Extract the [x, y] coordinate from the center of the cell holding the provided text.  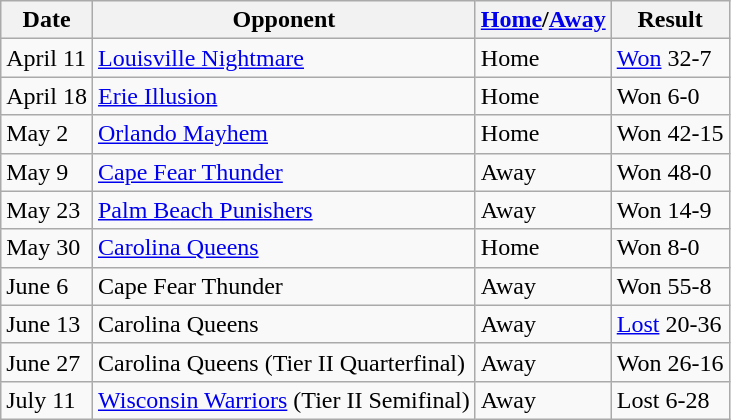
Won 8-0 [670, 248]
Result [670, 20]
Won 48-0 [670, 172]
Louisville Nightmare [284, 58]
Won 6-0 [670, 96]
May 2 [47, 134]
July 11 [47, 400]
May 9 [47, 172]
June 27 [47, 362]
Won 42-15 [670, 134]
June 6 [47, 286]
Home/Away [543, 20]
Lost 6-28 [670, 400]
May 23 [47, 210]
Carolina Queens (Tier II Quarterfinal) [284, 362]
June 13 [47, 324]
Won 14-9 [670, 210]
Won 32-7 [670, 58]
May 30 [47, 248]
Lost 20-36 [670, 324]
Palm Beach Punishers [284, 210]
April 11 [47, 58]
Date [47, 20]
Won 26-16 [670, 362]
Wisconsin Warriors (Tier II Semifinal) [284, 400]
Orlando Mayhem [284, 134]
Won 55-8 [670, 286]
Erie Illusion [284, 96]
Opponent [284, 20]
April 18 [47, 96]
